Capture the cell that displays the provided text and extract its (x, y) central coordinate. 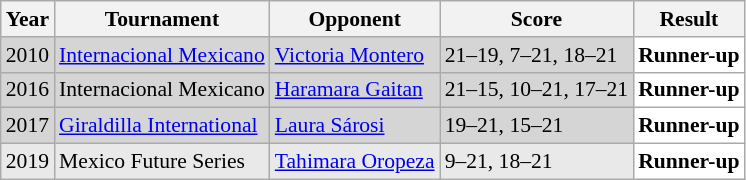
2019 (28, 162)
21–15, 10–21, 17–21 (537, 90)
19–21, 15–21 (537, 126)
Tournament (162, 19)
Score (537, 19)
Haramara Gaitan (355, 90)
Tahimara Oropeza (355, 162)
9–21, 18–21 (537, 162)
Giraldilla International (162, 126)
21–19, 7–21, 18–21 (537, 55)
Laura Sárosi (355, 126)
2016 (28, 90)
2017 (28, 126)
Mexico Future Series (162, 162)
Year (28, 19)
Result (688, 19)
Opponent (355, 19)
Victoria Montero (355, 55)
2010 (28, 55)
